Identify which cell holds the provided text, then report its (x, y) central coordinate. 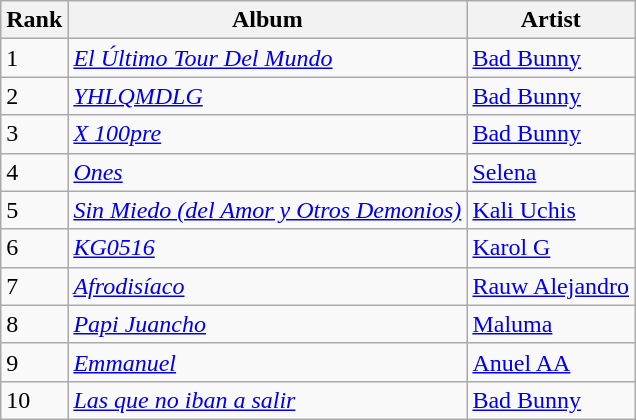
4 (34, 172)
Album (268, 20)
Kali Uchis (551, 210)
8 (34, 324)
10 (34, 400)
7 (34, 286)
Ones (268, 172)
6 (34, 248)
Afrodisíaco (268, 286)
X 100pre (268, 134)
9 (34, 362)
Rank (34, 20)
YHLQMDLG (268, 96)
KG0516 (268, 248)
5 (34, 210)
El Último Tour Del Mundo (268, 58)
Maluma (551, 324)
Las que no iban a salir (268, 400)
Karol G (551, 248)
Rauw Alejandro (551, 286)
Anuel AA (551, 362)
3 (34, 134)
2 (34, 96)
Emmanuel (268, 362)
Sin Miedo (del Amor y Otros Demonios) (268, 210)
Selena (551, 172)
1 (34, 58)
Papi Juancho (268, 324)
Artist (551, 20)
